Search for the cell housing the specified text and yield its [x, y] center coordinate. 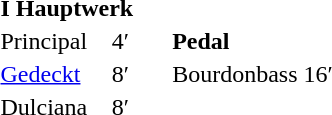
4′ [122, 41]
Bourdonbass [235, 74]
8′ [122, 74]
